Search for the cell housing the specified text and yield its [X, Y] center coordinate. 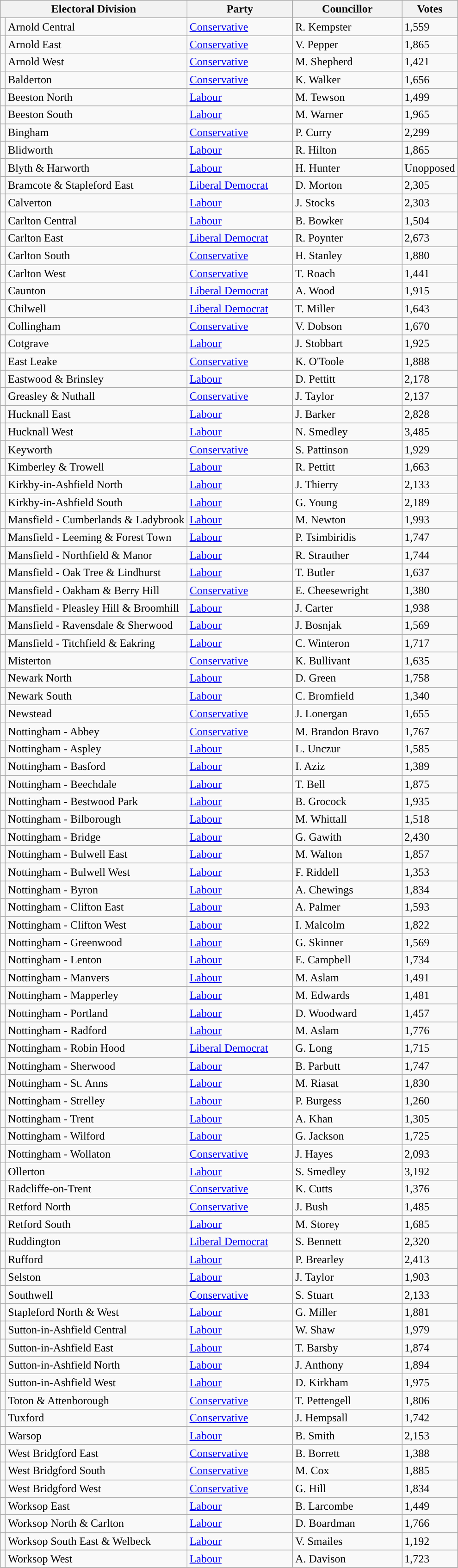
Worksop South East & Welbeck [96, 1541]
Mansfield - Titchfield & Eakring [96, 643]
Mansfield - Oak Tree & Lindhurst [96, 573]
Greasley & Nuthall [96, 397]
1,485 [430, 1207]
R. Poynter [347, 238]
1,685 [430, 1224]
Ruddington [96, 1242]
Radcliffe-on-Trent [96, 1189]
Party [240, 9]
S. Pattinson [347, 449]
Sutton-in-Ashfield East [96, 1348]
1,643 [430, 309]
I. Aziz [347, 766]
M. Newton [347, 520]
Unopposed [430, 167]
Eastwood & Brinsley [96, 379]
K. Walker [347, 80]
Carlton South [96, 256]
1,585 [430, 749]
3,192 [430, 1171]
R. Hilton [347, 150]
M. Whittall [347, 819]
2,828 [430, 414]
M. Warner [347, 115]
M. Shepherd [347, 62]
1,744 [430, 555]
H. Hunter [347, 167]
West Bridgford South [96, 1471]
B. Larcombe [347, 1506]
1,656 [430, 80]
2,178 [430, 379]
1,766 [430, 1524]
Nottingham - Greenwood [96, 942]
Nottingham - Bulwell West [96, 872]
V. Dobson [347, 326]
West Bridgford East [96, 1453]
Nottingham - Mapperley [96, 995]
1,491 [430, 978]
J. Thierry [347, 484]
V. Pepper [347, 44]
Nottingham - Beechdale [96, 784]
T. Miller [347, 309]
Nottingham - Byron [96, 890]
1,388 [430, 1453]
B. Grocock [347, 802]
2,093 [430, 1154]
1,670 [430, 326]
1,885 [430, 1471]
1,499 [430, 97]
P. Curry [347, 132]
Ollerton [96, 1171]
Balderton [96, 80]
G. Long [347, 1048]
1,776 [430, 1030]
Kirkby-in-Ashfield South [96, 502]
1,806 [430, 1401]
J. Barker [347, 414]
Councillor [347, 9]
1,305 [430, 1119]
A. Khan [347, 1119]
G. Jackson [347, 1136]
D. Pettitt [347, 379]
P. Brearley [347, 1259]
Cotgrave [96, 344]
1,457 [430, 1013]
T. Pettengell [347, 1401]
M. Cox [347, 1471]
Worksop West [96, 1559]
M. Brandon Bravo [347, 731]
1,767 [430, 731]
1,925 [430, 344]
1,663 [430, 467]
K. O'Toole [347, 361]
E. Campbell [347, 960]
1,481 [430, 995]
Hucknall West [96, 432]
G. Hill [347, 1488]
Toton & Attenborough [96, 1401]
1,938 [430, 608]
Sutton-in-Ashfield North [96, 1365]
S. Bennett [347, 1242]
2,137 [430, 397]
Worksop North & Carlton [96, 1524]
Mansfield - Ravensdale & Sherwood [96, 626]
Kimberley & Trowell [96, 467]
Mansfield - Cumberlands & Ladybrook [96, 520]
J. Hayes [347, 1154]
1,903 [430, 1277]
Retford South [96, 1224]
Votes [430, 9]
1,353 [430, 872]
1,965 [430, 115]
Carlton West [96, 273]
1,993 [430, 520]
1,830 [430, 1084]
2,320 [430, 1242]
East Leake [96, 361]
1,734 [430, 960]
Chilwell [96, 309]
Nottingham - Robin Hood [96, 1048]
H. Stanley [347, 256]
D. Green [347, 678]
B. Bowker [347, 221]
1,715 [430, 1048]
1,758 [430, 678]
1,888 [430, 361]
Sutton-in-Ashfield Central [96, 1330]
S. Stuart [347, 1295]
J. Stobbart [347, 344]
M. Edwards [347, 995]
Electoral Division [93, 9]
2,299 [430, 132]
M. Storey [347, 1224]
1,340 [430, 696]
Nottingham - Wilford [96, 1136]
Mansfield - Leeming & Forest Town [96, 538]
2,673 [430, 238]
Nottingham - Clifton East [96, 907]
1,655 [430, 713]
Arnold East [96, 44]
1,635 [430, 661]
Nottingham - Bestwood Park [96, 802]
B. Smith [347, 1436]
Beeston North [96, 97]
1,742 [430, 1418]
2,153 [430, 1436]
Beeston South [96, 115]
A. Wood [347, 291]
Rufford [96, 1259]
2,430 [430, 837]
Nottingham - Lenton [96, 960]
P. Burgess [347, 1101]
Nottingham - St. Anns [96, 1084]
J. Bush [347, 1207]
1,975 [430, 1383]
1,421 [430, 62]
1,559 [430, 27]
P. Tsimbiridis [347, 538]
I. Malcolm [347, 925]
R. Strauther [347, 555]
1,875 [430, 784]
Nottingham - Sherwood [96, 1066]
G. Young [347, 502]
D. Morton [347, 185]
R. Kempster [347, 27]
L. Unczur [347, 749]
G. Miller [347, 1312]
1,723 [430, 1559]
Southwell [96, 1295]
Carlton Central [96, 221]
J. Carter [347, 608]
K. Cutts [347, 1189]
J. Hempsall [347, 1418]
Nottingham - Radford [96, 1030]
J. Lonergan [347, 713]
1,518 [430, 819]
1,979 [430, 1330]
2,189 [430, 502]
N. Smedley [347, 432]
1,449 [430, 1506]
1,593 [430, 907]
C. Bromfield [347, 696]
Hucknall East [96, 414]
Warsop [96, 1436]
1,874 [430, 1348]
Carlton East [96, 238]
Caunton [96, 291]
West Bridgford West [96, 1488]
Arnold West [96, 62]
1,894 [430, 1365]
1,915 [430, 291]
1,504 [430, 221]
1,717 [430, 643]
B. Borrett [347, 1453]
1,725 [430, 1136]
M. Walton [347, 855]
Nottingham - Basford [96, 766]
Nottingham - Wollaton [96, 1154]
1,389 [430, 766]
A. Davison [347, 1559]
Tuxford [96, 1418]
T. Bell [347, 784]
Stapleford North & West [96, 1312]
K. Bullivant [347, 661]
T. Barsby [347, 1348]
E. Cheesewright [347, 590]
D. Woodward [347, 1013]
M. Tewson [347, 97]
Newark North [96, 678]
S. Smedley [347, 1171]
A. Chewings [347, 890]
Nottingham - Clifton West [96, 925]
D. Boardman [347, 1524]
G. Gawith [347, 837]
Blidworth [96, 150]
1,441 [430, 273]
2,413 [430, 1259]
1,935 [430, 802]
B. Parbutt [347, 1066]
W. Shaw [347, 1330]
T. Butler [347, 573]
J. Stocks [347, 203]
Arnold Central [96, 27]
3,485 [430, 432]
T. Roach [347, 273]
1,880 [430, 256]
Sutton-in-Ashfield West [96, 1383]
1,260 [430, 1101]
Kirkby-in-Ashfield North [96, 484]
Blyth & Harworth [96, 167]
Nottingham - Manvers [96, 978]
Selston [96, 1277]
1,929 [430, 449]
Collingham [96, 326]
Mansfield - Northfield & Manor [96, 555]
Nottingham - Strelley [96, 1101]
Bramcote & Stapleford East [96, 185]
Nottingham - Bulwell East [96, 855]
Nottingham - Bridge [96, 837]
Retford North [96, 1207]
F. Riddell [347, 872]
1,857 [430, 855]
Worksop East [96, 1506]
M. Riasat [347, 1084]
J. Anthony [347, 1365]
Nottingham - Aspley [96, 749]
R. Pettitt [347, 467]
2,305 [430, 185]
A. Palmer [347, 907]
1,376 [430, 1189]
Calverton [96, 203]
Misterton [96, 661]
Nottingham - Trent [96, 1119]
Mansfield - Pleasley Hill & Broomhill [96, 608]
Newstead [96, 713]
Bingham [96, 132]
Newark South [96, 696]
Nottingham - Bilborough [96, 819]
D. Kirkham [347, 1383]
Keyworth [96, 449]
1,822 [430, 925]
1,192 [430, 1541]
Nottingham - Abbey [96, 731]
2,303 [430, 203]
Mansfield - Oakham & Berry Hill [96, 590]
1,881 [430, 1312]
G. Skinner [347, 942]
1,380 [430, 590]
V. Smailes [347, 1541]
J. Bosnjak [347, 626]
C. Winteron [347, 643]
Nottingham - Portland [96, 1013]
1,637 [430, 573]
